Scan for the cell matching the given text and deliver its [x, y] coordinate at center. 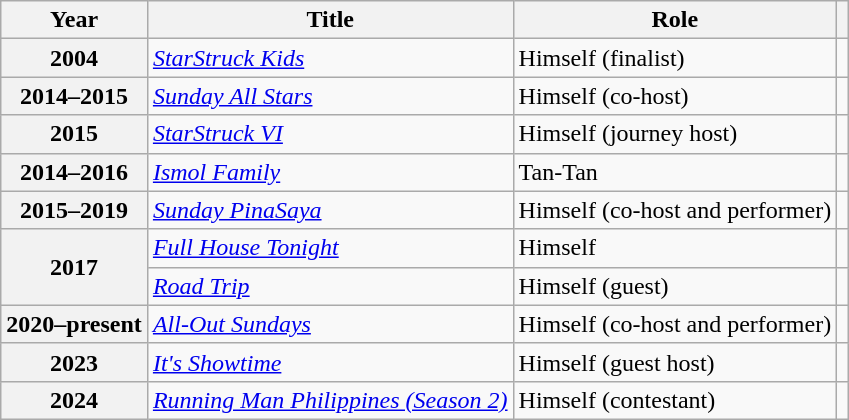
2020–present [74, 324]
StarStruck Kids [330, 58]
Tan-Tan [675, 172]
2015–2019 [74, 210]
Himself (co-host) [675, 96]
Himself [675, 248]
Himself (finalist) [675, 58]
Title [330, 20]
2015 [74, 134]
2023 [74, 362]
Role [675, 20]
2014–2015 [74, 96]
Himself (guest) [675, 286]
Road Trip [330, 286]
2017 [74, 267]
StarStruck VI [330, 134]
Himself (journey host) [675, 134]
Sunday PinaSaya [330, 210]
Himself (guest host) [675, 362]
2004 [74, 58]
Sunday All Stars [330, 96]
All-Out Sundays [330, 324]
Ismol Family [330, 172]
It's Showtime [330, 362]
2024 [74, 400]
Running Man Philippines (Season 2) [330, 400]
Year [74, 20]
Full House Tonight [330, 248]
Himself (contestant) [675, 400]
2014–2016 [74, 172]
